Pinpoint the cell where the given text exists, returning its [x, y] midpoint coordinate. 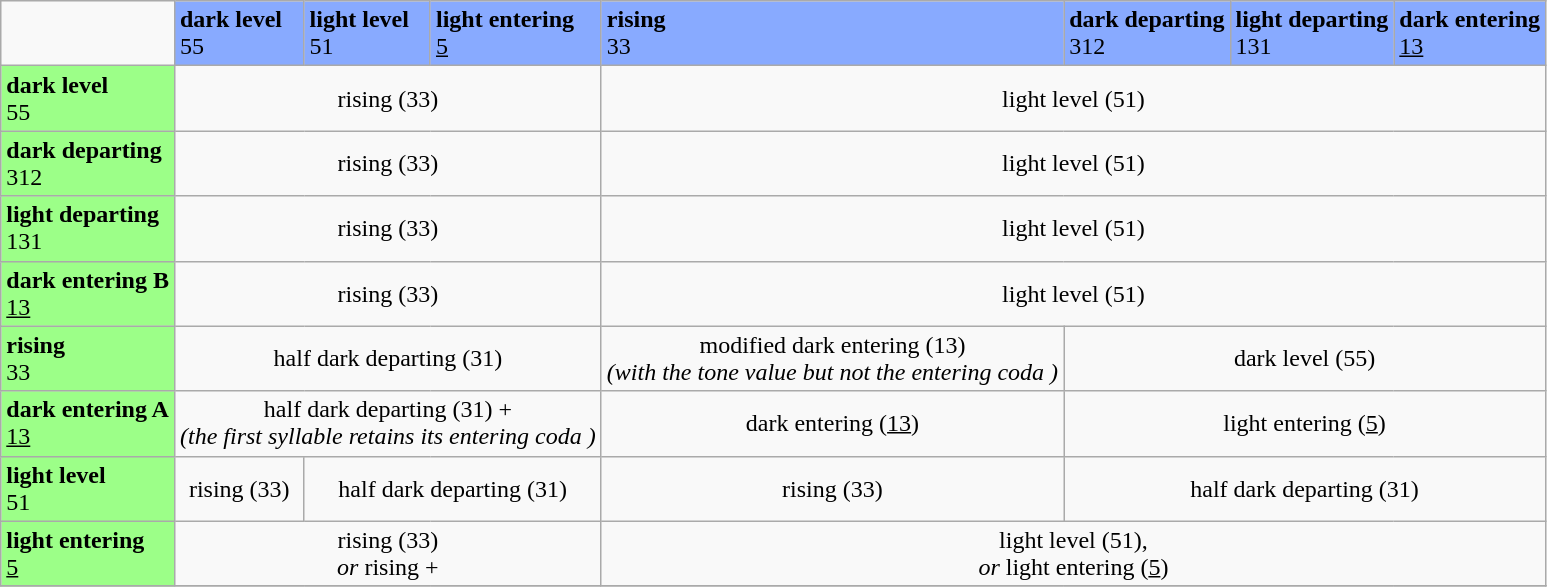
light entering (5) [1305, 424]
dark entering B13 [88, 294]
half dark departing (31) + (the first syllable retains its entering coda ) [388, 424]
dark entering (13) [832, 424]
dark entering13 [1470, 34]
modified dark entering (13)(with the tone value but not the entering coda ) [832, 358]
light level (51),or light entering (5) [1073, 554]
rising (33)or rising + [388, 554]
dark level (55) [1305, 358]
dark entering A13 [88, 424]
